Find where the given text appears and provide that cell's center as (x, y) coordinate. 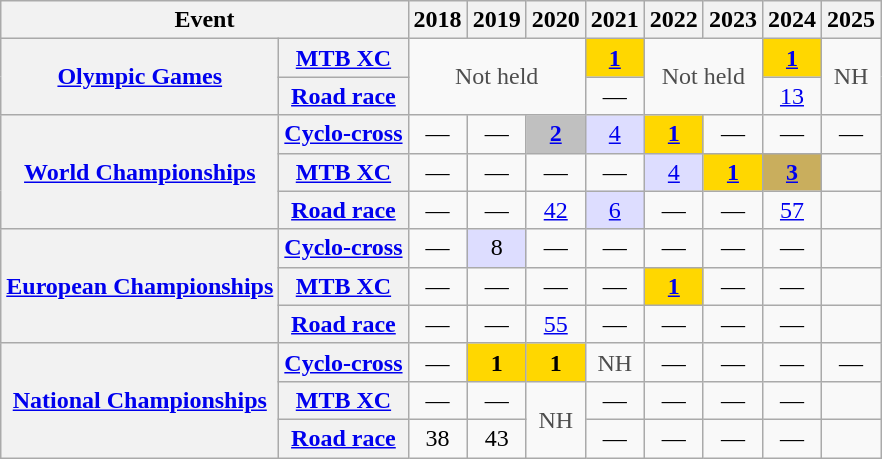
6 (614, 210)
38 (438, 438)
2019 (496, 20)
3 (792, 172)
2024 (792, 20)
2020 (556, 20)
European Championships (140, 286)
Event (204, 20)
13 (792, 96)
42 (556, 210)
57 (792, 210)
2 (556, 134)
2023 (732, 20)
World Championships (140, 172)
2021 (614, 20)
2018 (438, 20)
2022 (674, 20)
8 (496, 248)
2025 (852, 20)
55 (556, 324)
43 (496, 438)
Olympic Games (140, 77)
National Championships (140, 400)
